Return (X, Y) of the center of cell containing provided text 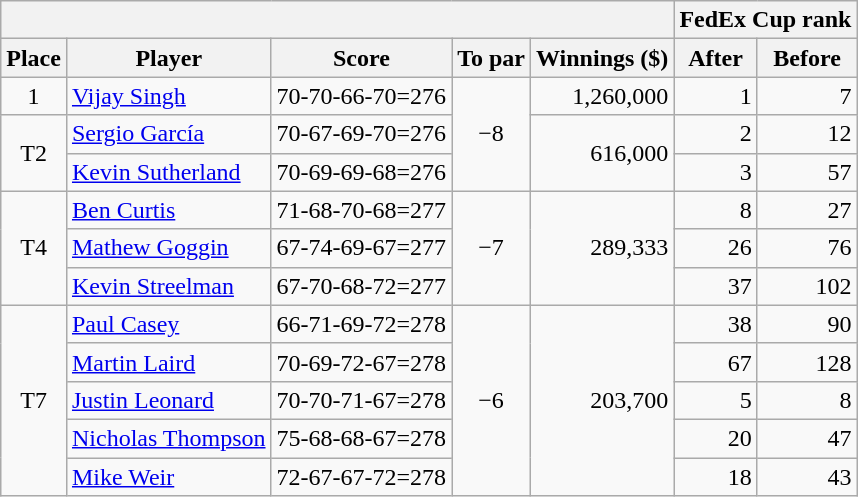
Score (362, 58)
Sergio García (168, 134)
FedEx Cup rank (766, 20)
38 (716, 324)
−6 (492, 400)
1,260,000 (602, 96)
7 (807, 96)
Player (168, 58)
Vijay Singh (168, 96)
43 (807, 477)
37 (716, 286)
2 (716, 134)
Winnings ($) (602, 58)
Martin Laird (168, 362)
18 (716, 477)
Before (807, 58)
70-70-71-67=278 (362, 400)
75-68-68-67=278 (362, 438)
Mathew Goggin (168, 248)
616,000 (602, 153)
67-70-68-72=277 (362, 286)
3 (716, 172)
72-67-67-72=278 (362, 477)
67-74-69-67=277 (362, 248)
27 (807, 210)
20 (716, 438)
Justin Leonard (168, 400)
67 (716, 362)
Ben Curtis (168, 210)
Kevin Sutherland (168, 172)
−7 (492, 248)
203,700 (602, 400)
T2 (34, 153)
128 (807, 362)
After (716, 58)
289,333 (602, 248)
Nicholas Thompson (168, 438)
Mike Weir (168, 477)
Place (34, 58)
26 (716, 248)
T4 (34, 248)
Paul Casey (168, 324)
102 (807, 286)
90 (807, 324)
To par (492, 58)
T7 (34, 400)
70-69-72-67=278 (362, 362)
Kevin Streelman (168, 286)
66-71-69-72=278 (362, 324)
47 (807, 438)
5 (716, 400)
71-68-70-68=277 (362, 210)
12 (807, 134)
−8 (492, 134)
70-70-66-70=276 (362, 96)
57 (807, 172)
76 (807, 248)
70-67-69-70=276 (362, 134)
70-69-69-68=276 (362, 172)
